Capture the cell that displays the provided text and extract its (x, y) central coordinate. 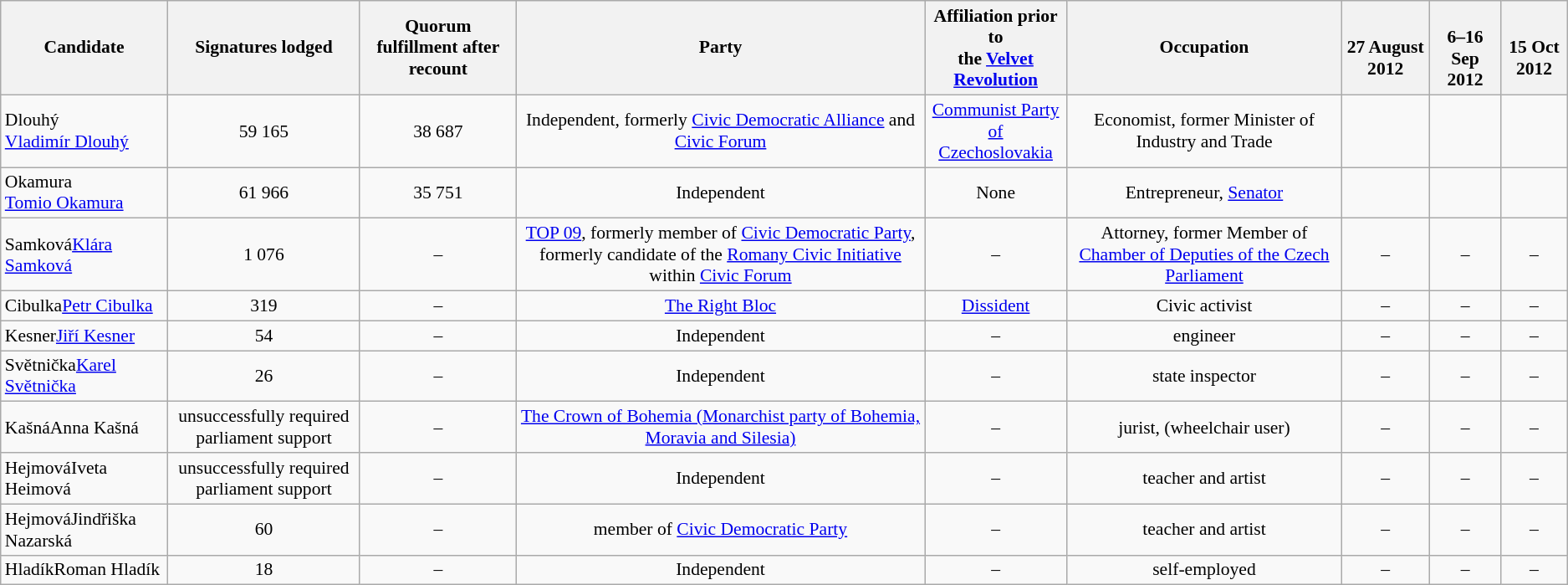
KesnerJiří Kesner (84, 336)
27 August 2012 (1386, 48)
SamkováKlára Samková (84, 254)
38 687 (438, 131)
DlouhýVladimír Dlouhý (84, 131)
18 (263, 570)
TOP 09, formerly member of Civic Democratic Party, formerly candidate of the Romany Civic Initiative within Civic Forum (721, 254)
Independent, formerly Civic Democratic Alliance and Civic Forum (721, 131)
HejmováIveta Heimová (84, 479)
HladíkRoman Hladík (84, 570)
HejmováJindřiška Nazarská (84, 529)
Communist Party of Czechoslovakia (996, 131)
SvětničkaKarel Světnička (84, 377)
engineer (1204, 336)
15 Oct 2012 (1534, 48)
Signatures lodged (263, 48)
6–16 Sep 2012 (1465, 48)
Dissident (996, 306)
319 (263, 306)
1 076 (263, 254)
Quorum fulfillment after recount (438, 48)
KašnáAnna Kašná (84, 427)
61 966 (263, 192)
The Crown of Bohemia (Monarchist party of Bohemia, Moravia and Silesia) (721, 427)
jurist, (wheelchair user) (1204, 427)
None (996, 192)
Occupation (1204, 48)
Economist, former Minister of Industry and Trade (1204, 131)
The Right Bloc (721, 306)
state inspector (1204, 377)
Civic activist (1204, 306)
59 165 (263, 131)
Candidate (84, 48)
26 (263, 377)
Affiliation prior to the Velvet Revolution (996, 48)
35 751 (438, 192)
54 (263, 336)
self-employed (1204, 570)
member of Civic Democratic Party (721, 529)
CibulkaPetr Cibulka (84, 306)
OkamuraTomio Okamura (84, 192)
60 (263, 529)
Entrepreneur, Senator (1204, 192)
Attorney, former Member of Chamber of Deputies of the Czech Parliament (1204, 254)
Party (721, 48)
